Find where the given text appears and provide that cell's center as [x, y] coordinate. 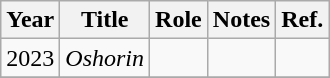
Title [105, 20]
2023 [30, 58]
Year [30, 20]
Role [179, 20]
Notes [241, 20]
Ref. [302, 20]
Oshorin [105, 58]
